Identify which cell holds the provided text, then report its [x, y] central coordinate. 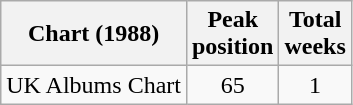
Peakposition [232, 34]
65 [232, 85]
1 [315, 85]
Chart (1988) [94, 34]
UK Albums Chart [94, 85]
Totalweeks [315, 34]
